Detect which cell encompasses the target text, then output its [x, y] center coordinate. 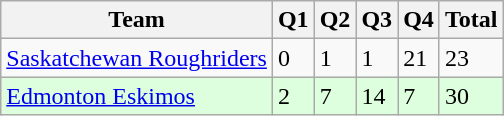
21 [419, 58]
23 [471, 58]
Total [471, 20]
Q4 [419, 20]
2 [293, 96]
14 [377, 96]
Q1 [293, 20]
30 [471, 96]
Q2 [335, 20]
Team [137, 20]
Edmonton Eskimos [137, 96]
0 [293, 58]
Q3 [377, 20]
Saskatchewan Roughriders [137, 58]
